Extract the [X, Y] coordinate from the center of the cell holding the provided text.  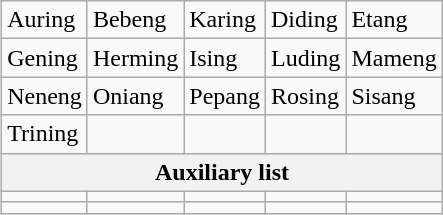
Neneng [45, 96]
Etang [394, 20]
Luding [305, 58]
Diding [305, 20]
Herming [135, 58]
Bebeng [135, 20]
Ising [225, 58]
Mameng [394, 58]
Auxiliary list [222, 172]
Karing [225, 20]
Oniang [135, 96]
Rosing [305, 96]
Sisang [394, 96]
Auring [45, 20]
Pepang [225, 96]
Trining [45, 134]
Gening [45, 58]
